Identify which cell holds the provided text, then report its (X, Y) central coordinate. 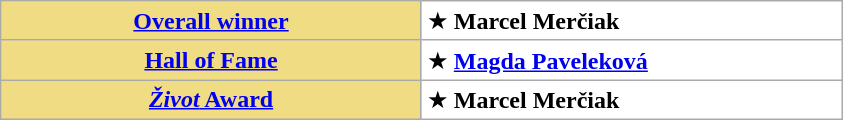
Hall of Fame (212, 60)
Overall winner (212, 21)
Život Award (212, 100)
★ Magda Paveleková (632, 60)
